Capture the cell that displays the provided text and extract its (X, Y) central coordinate. 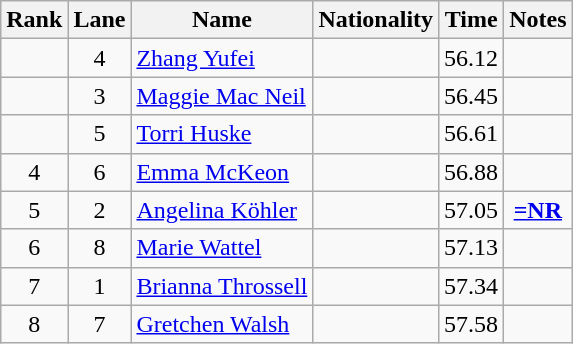
Time (472, 20)
57.05 (472, 210)
57.13 (472, 248)
Zhang Yufei (222, 58)
Maggie Mac Neil (222, 96)
Gretchen Walsh (222, 324)
Notes (538, 20)
57.34 (472, 286)
57.58 (472, 324)
Rank (34, 20)
Torri Huske (222, 134)
1 (100, 286)
Marie Wattel (222, 248)
=NR (538, 210)
3 (100, 96)
Nationality (376, 20)
2 (100, 210)
Name (222, 20)
56.45 (472, 96)
56.61 (472, 134)
Angelina Köhler (222, 210)
Emma McKeon (222, 172)
Brianna Throssell (222, 286)
Lane (100, 20)
56.88 (472, 172)
56.12 (472, 58)
